For the text-containing cell, return its midpoint in [X, Y] coordinate format. 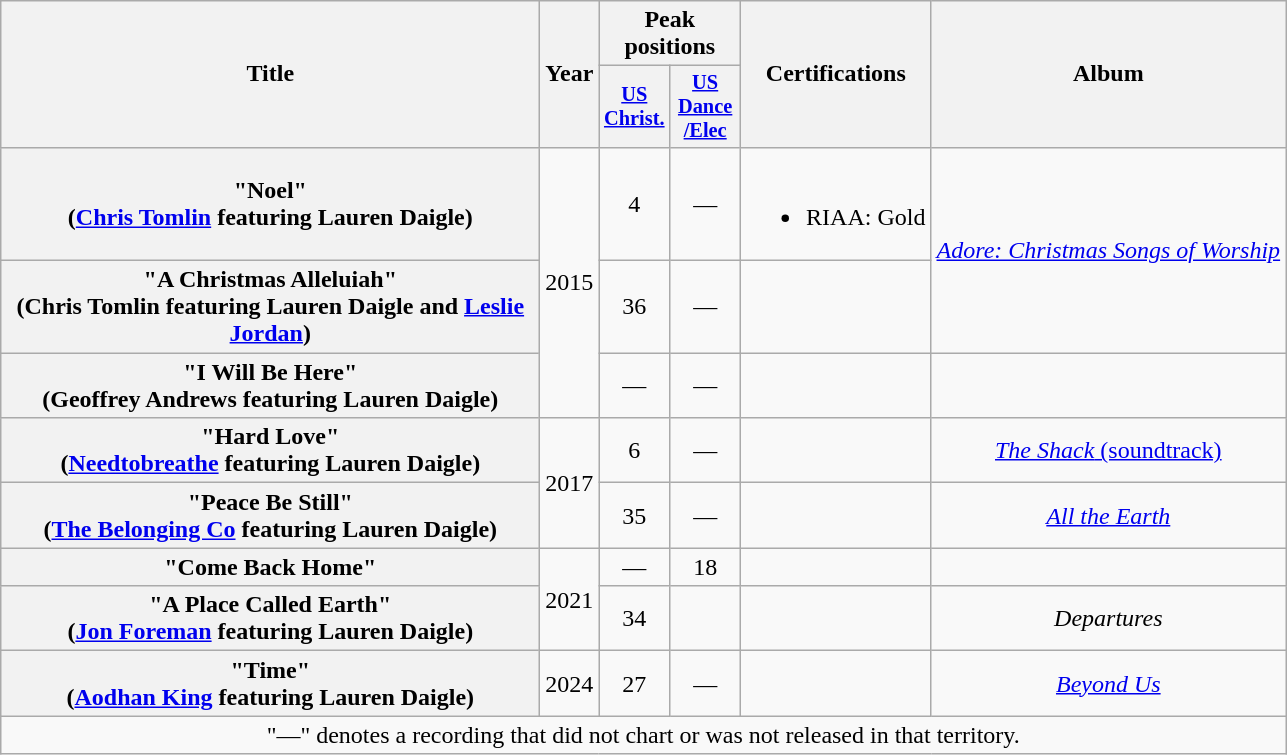
The Shack (soundtrack) [1108, 450]
"Hard Love"(Needtobreathe featuring Lauren Daigle) [270, 450]
USChrist. [634, 107]
2015 [570, 282]
18 [706, 567]
"Come Back Home" [270, 567]
"A Place Called Earth"(Jon Foreman featuring Lauren Daigle) [270, 618]
2021 [570, 600]
Adore: Christmas Songs of Worship [1108, 250]
Album [1108, 74]
36 [634, 307]
4 [634, 204]
Peak positions [670, 34]
"Noel"(Chris Tomlin featuring Lauren Daigle) [270, 204]
2017 [570, 483]
Year [570, 74]
27 [634, 684]
35 [634, 516]
Title [270, 74]
"Time"(Aodhan King featuring Lauren Daigle) [270, 684]
6 [634, 450]
"I Will Be Here"(Geoffrey Andrews featuring Lauren Daigle) [270, 386]
"—" denotes a recording that did not chart or was not released in that territory. [644, 735]
RIAA: Gold [836, 204]
USDance/Elec [706, 107]
"Peace Be Still"(The Belonging Co featuring Lauren Daigle) [270, 516]
Certifications [836, 74]
Beyond Us [1108, 684]
2024 [570, 684]
All the Earth [1108, 516]
Departures [1108, 618]
"A Christmas Alleluiah"(Chris Tomlin featuring Lauren Daigle and Leslie Jordan) [270, 307]
34 [634, 618]
